Find where the given text appears and provide that cell's center as (x, y) coordinate. 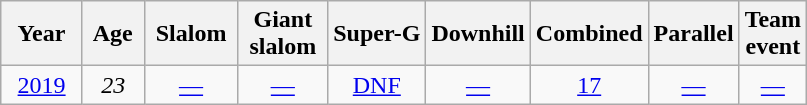
Super-G (377, 34)
2019 (42, 85)
Slalom (191, 34)
Giant slalom (283, 34)
Downhill (478, 34)
Teamevent (773, 34)
Combined (589, 34)
Age (113, 34)
Year (42, 34)
DNF (377, 85)
17 (589, 85)
23 (113, 85)
Parallel (694, 34)
